Return the [x, y] coordinate for the center point of the cell that contains the specified text.  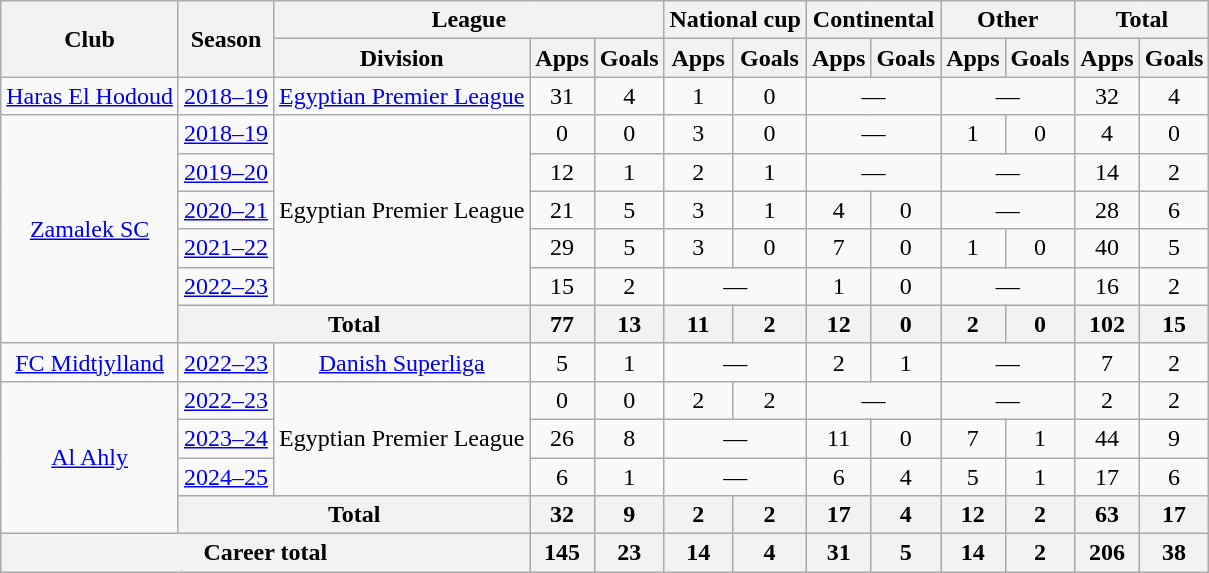
28 [1107, 210]
2024–25 [226, 477]
8 [629, 438]
Career total [266, 553]
Club [90, 39]
League [469, 20]
Continental [873, 20]
145 [562, 553]
29 [562, 248]
FC Midtjylland [90, 362]
102 [1107, 324]
2021–22 [226, 248]
77 [562, 324]
Zamalek SC [90, 229]
2019–20 [226, 172]
40 [1107, 248]
National cup [735, 20]
Haras El Hodoud [90, 96]
2023–24 [226, 438]
Danish Superliga [402, 362]
44 [1107, 438]
16 [1107, 286]
23 [629, 553]
206 [1107, 553]
21 [562, 210]
38 [1174, 553]
Division [402, 58]
Other [1008, 20]
2020–21 [226, 210]
Season [226, 39]
26 [562, 438]
13 [629, 324]
Al Ahly [90, 457]
63 [1107, 515]
